Return the [X, Y] coordinate for the center point of the cell that contains the specified text.  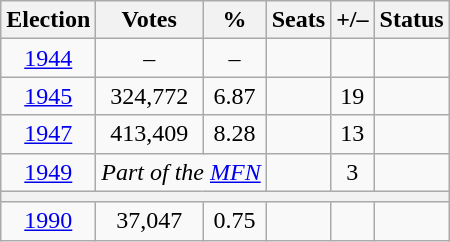
13 [352, 134]
Status [412, 20]
1945 [48, 96]
1947 [48, 134]
8.28 [235, 134]
% [235, 20]
Election [48, 20]
Seats [298, 20]
37,047 [150, 221]
6.87 [235, 96]
3 [352, 172]
+/– [352, 20]
1990 [48, 221]
1949 [48, 172]
Part of the MFN [181, 172]
324,772 [150, 96]
19 [352, 96]
413,409 [150, 134]
1944 [48, 58]
Votes [150, 20]
0.75 [235, 221]
